Output the [X, Y] coordinate of the center of the cell containing the given text.  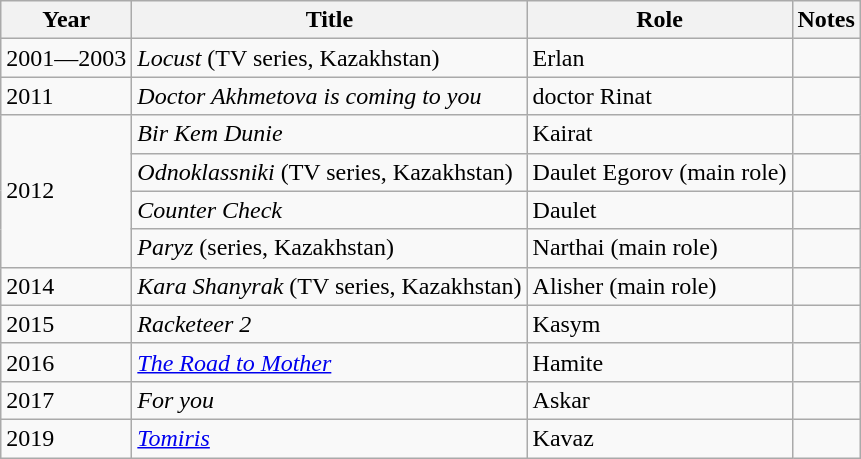
Racketeer 2 [330, 324]
2014 [66, 286]
Hamite [660, 362]
Kavaz [660, 438]
Role [660, 20]
Daulet [660, 210]
Locust (TV series, Kazakhstan) [330, 58]
The Road to Mother [330, 362]
Notes [826, 20]
Paryz (series, Kazakhstan) [330, 248]
Narthai (main role) [660, 248]
Counter Check [330, 210]
Kasym [660, 324]
2019 [66, 438]
Year [66, 20]
Erlan [660, 58]
Kara Shanyrak (TV series, Kazakhstan) [330, 286]
Kairat [660, 134]
doctor Rinat [660, 96]
2011 [66, 96]
For you [330, 400]
Doctor Akhmetova is coming to you [330, 96]
2017 [66, 400]
2016 [66, 362]
2001—2003 [66, 58]
Title [330, 20]
Alisher (main role) [660, 286]
Tomiris [330, 438]
Askar [660, 400]
2012 [66, 191]
Bir Kem Dunie [330, 134]
2015 [66, 324]
Odnoklassniki (TV series, Kazakhstan) [330, 172]
Daulet Egorov (main role) [660, 172]
